Extract the [x, y] coordinate from the center of the cell holding the provided text.  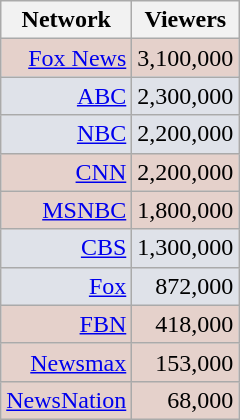
1,300,000 [186, 248]
Network [66, 20]
Viewers [186, 20]
NewsNation [66, 400]
Fox News [66, 58]
Newsmax [66, 362]
68,000 [186, 400]
418,000 [186, 324]
153,000 [186, 362]
3,100,000 [186, 58]
ABC [66, 96]
2,300,000 [186, 96]
NBC [66, 134]
Fox [66, 286]
CNN [66, 172]
1,800,000 [186, 210]
872,000 [186, 286]
CBS [66, 248]
MSNBC [66, 210]
FBN [66, 324]
